Provide the (X, Y) coordinate of the cell's center where the given text is located.  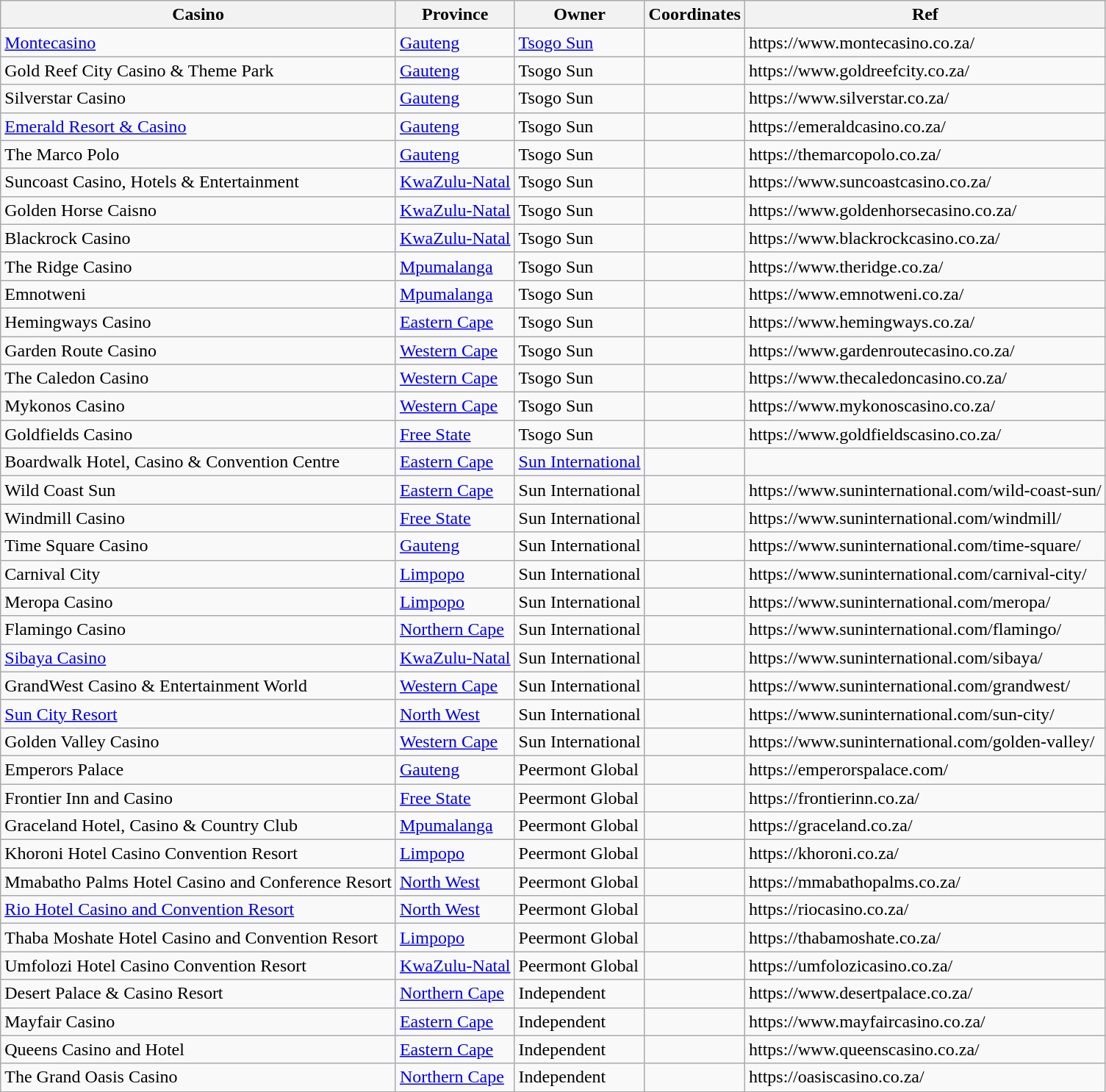
The Ridge Casino (198, 266)
https://www.hemingways.co.za/ (924, 322)
https://oasiscasino.co.za/ (924, 1077)
https://www.silverstar.co.za/ (924, 98)
Flamingo Casino (198, 630)
https://www.suninternational.com/grandwest/ (924, 686)
Rio Hotel Casino and Convention Resort (198, 910)
Casino (198, 15)
Emperors Palace (198, 769)
https://www.montecasino.co.za/ (924, 43)
https://www.emnotweni.co.za/ (924, 294)
https://www.goldfieldscasino.co.za/ (924, 434)
https://www.suninternational.com/wild-coast-sun/ (924, 490)
Ref (924, 15)
https://emeraldcasino.co.za/ (924, 126)
Emerald Resort & Casino (198, 126)
Sun City Resort (198, 714)
https://www.suninternational.com/windmill/ (924, 518)
Goldfields Casino (198, 434)
Umfolozi Hotel Casino Convention Resort (198, 966)
Desert Palace & Casino Resort (198, 994)
https://umfolozicasino.co.za/ (924, 966)
https://www.gardenroutecasino.co.za/ (924, 351)
https://khoroni.co.za/ (924, 854)
Gold Reef City Casino & Theme Park (198, 71)
Mayfair Casino (198, 1021)
https://www.desertpalace.co.za/ (924, 994)
https://graceland.co.za/ (924, 826)
The Grand Oasis Casino (198, 1077)
https://www.suninternational.com/time-square/ (924, 546)
https://www.suninternational.com/golden-valley/ (924, 741)
Golden Valley Casino (198, 741)
Boardwalk Hotel, Casino & Convention Centre (198, 462)
https://riocasino.co.za/ (924, 910)
Silverstar Casino (198, 98)
https://emperorspalace.com/ (924, 769)
Sibaya Casino (198, 658)
GrandWest Casino & Entertainment World (198, 686)
https://www.suninternational.com/carnival-city/ (924, 574)
Carnival City (198, 574)
https://thabamoshate.co.za/ (924, 938)
https://www.goldenhorsecasino.co.za/ (924, 210)
Meropa Casino (198, 602)
https://www.theridge.co.za/ (924, 266)
https://www.blackrockcasino.co.za/ (924, 238)
Montecasino (198, 43)
The Caledon Casino (198, 378)
https://www.mykonoscasino.co.za/ (924, 406)
https://www.goldreefcity.co.za/ (924, 71)
Blackrock Casino (198, 238)
Graceland Hotel, Casino & Country Club (198, 826)
Thaba Moshate Hotel Casino and Convention Resort (198, 938)
Mmabatho Palms Hotel Casino and Conference Resort (198, 882)
Time Square Casino (198, 546)
Khoroni Hotel Casino Convention Resort (198, 854)
Mykonos Casino (198, 406)
Coordinates (694, 15)
https://www.suninternational.com/sun-city/ (924, 714)
Golden Horse Caisno (198, 210)
Frontier Inn and Casino (198, 797)
https://www.suncoastcasino.co.za/ (924, 182)
Province (455, 15)
https://www.queenscasino.co.za/ (924, 1049)
Owner (579, 15)
https://www.suninternational.com/meropa/ (924, 602)
Windmill Casino (198, 518)
https://themarcopolo.co.za/ (924, 154)
Emnotweni (198, 294)
https://www.thecaledoncasino.co.za/ (924, 378)
https://www.mayfaircasino.co.za/ (924, 1021)
https://www.suninternational.com/sibaya/ (924, 658)
https://mmabathopalms.co.za/ (924, 882)
https://frontierinn.co.za/ (924, 797)
Garden Route Casino (198, 351)
https://www.suninternational.com/flamingo/ (924, 630)
Queens Casino and Hotel (198, 1049)
The Marco Polo (198, 154)
Wild Coast Sun (198, 490)
Hemingways Casino (198, 322)
Suncoast Casino, Hotels & Entertainment (198, 182)
